Return the (x, y) coordinate for the center point of the cell that contains the specified text.  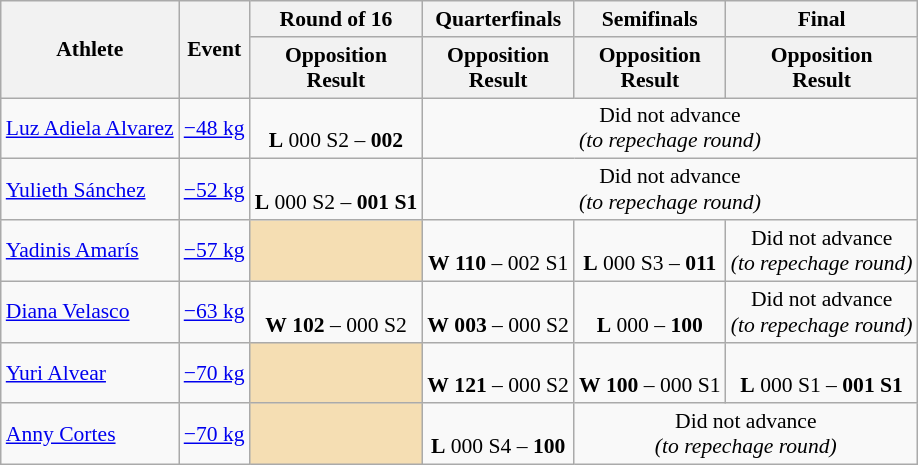
Luz Adiela Alvarez (90, 128)
−48 kg (214, 128)
L 000 S2 – 002 (336, 128)
Round of 16 (336, 19)
L 000 S3 – 011 (650, 250)
L 000 – 100 (650, 312)
−52 kg (214, 190)
Yadinis Amarís (90, 250)
Semifinals (650, 19)
Event (214, 50)
Quarterfinals (498, 19)
Diana Velasco (90, 312)
L 000 S4 – 100 (498, 434)
Anny Cortes (90, 434)
−57 kg (214, 250)
L 000 S2 – 001 S1 (336, 190)
Yuri Alvear (90, 372)
W 102 – 000 S2 (336, 312)
W 100 – 000 S1 (650, 372)
W 121 – 000 S2 (498, 372)
W 003 – 000 S2 (498, 312)
Athlete (90, 50)
−63 kg (214, 312)
Yulieth Sánchez (90, 190)
W 110 – 002 S1 (498, 250)
L 000 S1 – 001 S1 (822, 372)
Final (822, 19)
